Search for the cell housing the specified text and yield its (x, y) center coordinate. 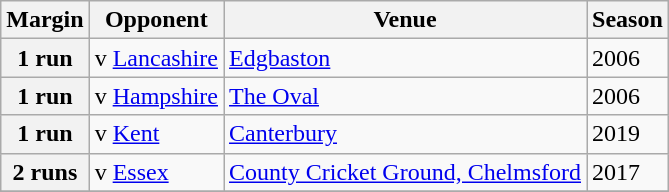
Edgbaston (406, 58)
v Lancashire (156, 58)
Canterbury (406, 134)
2017 (628, 172)
Opponent (156, 20)
The Oval (406, 96)
County Cricket Ground, Chelmsford (406, 172)
2019 (628, 134)
Venue (406, 20)
Season (628, 20)
v Hampshire (156, 96)
Margin (45, 20)
v Essex (156, 172)
v Kent (156, 134)
2 runs (45, 172)
